From the cell containing the given text, extract its center point as [x, y] coordinate. 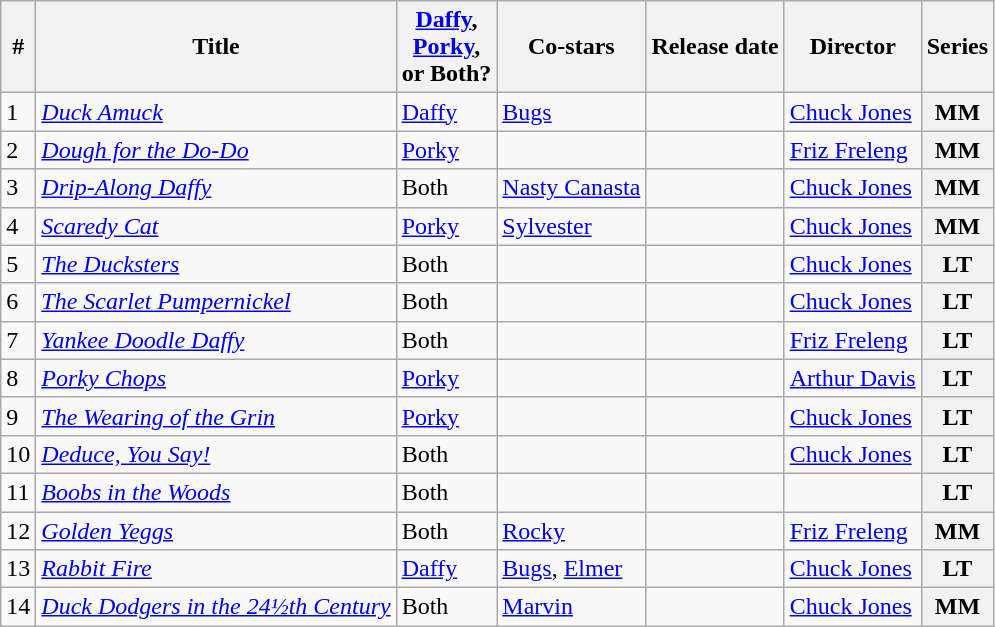
Nasty Canasta [572, 188]
Bugs, Elmer [572, 569]
Arthur Davis [852, 378]
Director [852, 47]
5 [18, 264]
Bugs [572, 112]
Title [216, 47]
Golden Yeggs [216, 531]
Rocky [572, 531]
2 [18, 150]
4 [18, 226]
6 [18, 302]
Yankee Doodle Daffy [216, 340]
Deduce, You Say! [216, 454]
The Ducksters [216, 264]
Release date [715, 47]
10 [18, 454]
Co-stars [572, 47]
12 [18, 531]
Marvin [572, 607]
8 [18, 378]
Scaredy Cat [216, 226]
9 [18, 416]
Boobs in the Woods [216, 492]
11 [18, 492]
Sylvester [572, 226]
# [18, 47]
Drip-Along Daffy [216, 188]
Dough for the Do-Do [216, 150]
13 [18, 569]
3 [18, 188]
The Wearing of the Grin [216, 416]
1 [18, 112]
Series [957, 47]
Duck Dodgers in the 24½th Century [216, 607]
The Scarlet Pumpernickel [216, 302]
Daffy,Porky,or Both? [446, 47]
14 [18, 607]
7 [18, 340]
Duck Amuck [216, 112]
Porky Chops [216, 378]
Rabbit Fire [216, 569]
